Search for the cell housing the specified text and yield its (X, Y) center coordinate. 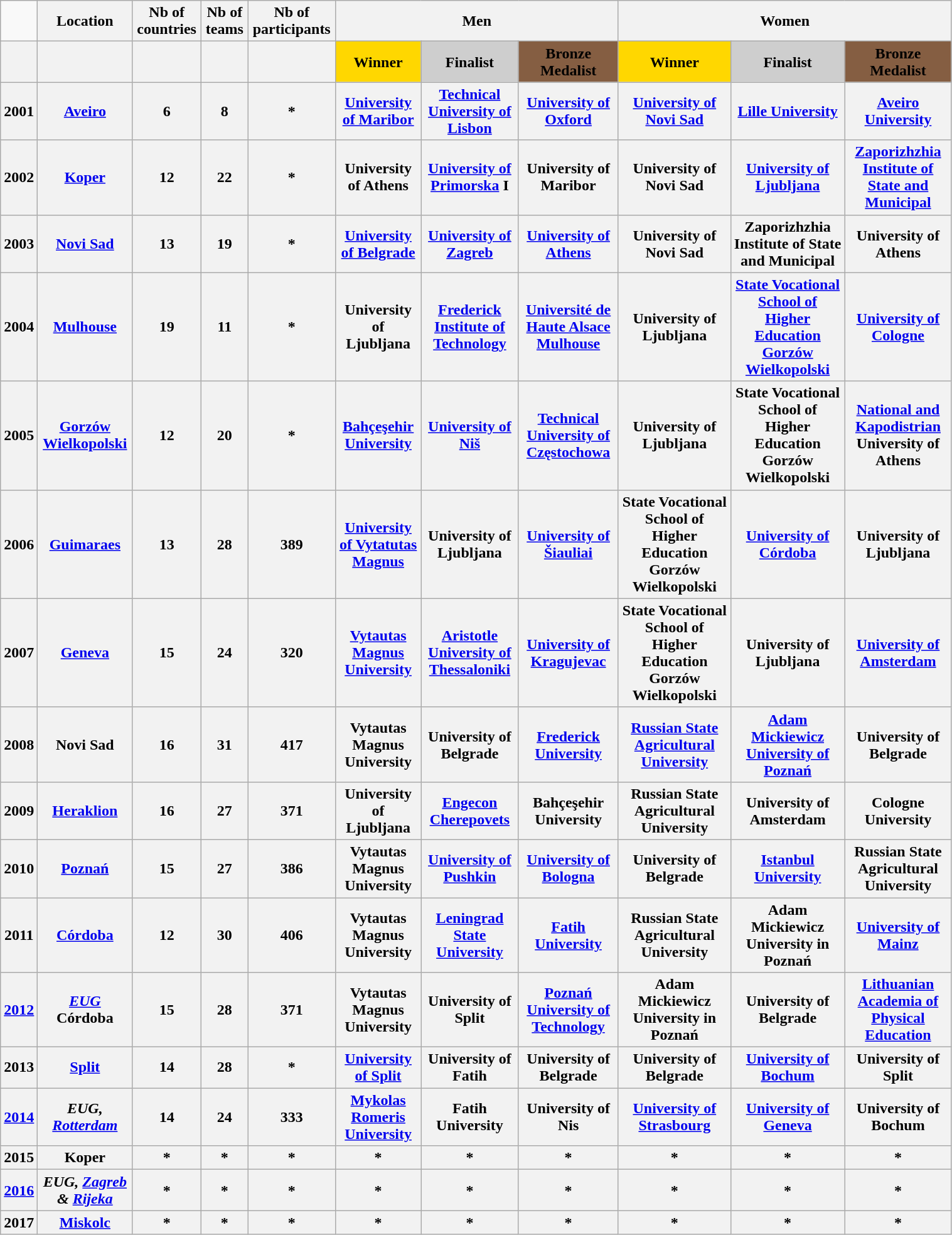
2008 (19, 745)
EUG, Rotterdam (85, 1117)
Nb of participants (291, 21)
National and Kapodistrian University of Athens (898, 436)
11 (225, 326)
University of Cologne (898, 326)
389 (291, 544)
2006 (19, 544)
Aristotle University of Thessaloniki (469, 653)
Technical University of Lisbon (469, 111)
Lille University (788, 111)
Adam Mickiewicz University of Poznań (788, 745)
EUG, Zagreb & Rijeka (85, 1190)
2002 (19, 177)
Technical University of Częstochowa (569, 436)
417 (291, 745)
2009 (19, 811)
University of Kragujevac (569, 653)
Lithuanian Academia of Physical Education (898, 1010)
University of Córdoba (788, 544)
333 (291, 1117)
Cologne University (898, 811)
University of Pushkin (469, 868)
University of Fatih (469, 1067)
Istanbul University (788, 868)
Mykolas Romeris University (378, 1117)
University of Niš (469, 436)
Aveiro University (898, 111)
Frederick University (569, 745)
2011 (19, 936)
Geneva (85, 653)
University of Primorska I (469, 177)
Split (85, 1067)
20 (225, 436)
386 (291, 868)
EUG Córdoba (85, 1010)
Université de Haute Alsace Mulhouse (569, 326)
2004 (19, 326)
31 (225, 745)
Mulhouse (85, 326)
320 (291, 653)
Poznań (85, 868)
30 (225, 936)
Córdoba (85, 936)
2005 (19, 436)
2016 (19, 1190)
University of Mainz (898, 936)
Poznań University of Technology (569, 1010)
Aveiro (85, 111)
Miskolc (85, 1222)
Gorzów Wielkopolski (85, 436)
University of Zagreb (469, 244)
University of Bologna (569, 868)
University of Strasbourg (674, 1117)
Guimaraes (85, 544)
2012 (19, 1010)
2010 (19, 868)
University of Oxford (569, 111)
Nb of teams (225, 21)
Location (85, 21)
Leningrad State University (469, 936)
6 (167, 111)
Nb of countries (167, 21)
Engecon Cherepovets (469, 811)
University of Geneva (788, 1117)
Men (477, 21)
2014 (19, 1117)
2007 (19, 653)
2015 (19, 1158)
2013 (19, 1067)
Women (784, 21)
University of Šiauliai (569, 544)
Heraklion (85, 811)
2001 (19, 111)
2017 (19, 1222)
406 (291, 936)
University of Nis (569, 1117)
22 (225, 177)
2003 (19, 244)
8 (225, 111)
University of Vytatutas Magnus (378, 544)
Frederick Institute of Technology (469, 326)
